Find where the given text appears and provide that cell's center as (X, Y) coordinate. 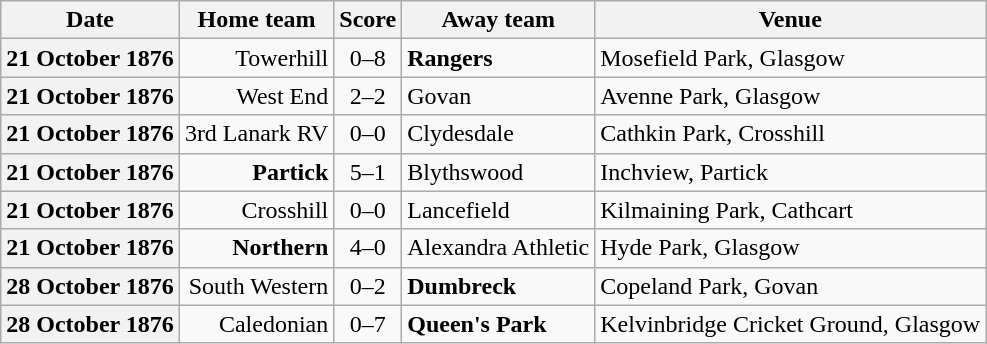
Score (368, 20)
0–8 (368, 58)
Avenne Park, Glasgow (790, 96)
Venue (790, 20)
Queen's Park (498, 324)
Blythswood (498, 172)
Cathkin Park, Crosshill (790, 134)
Inchview, Partick (790, 172)
Clydesdale (498, 134)
Copeland Park, Govan (790, 286)
Home team (256, 20)
Lancefield (498, 210)
5–1 (368, 172)
Date (90, 20)
West End (256, 96)
Dumbreck (498, 286)
Kelvinbridge Cricket Ground, Glasgow (790, 324)
Northern (256, 248)
3rd Lanark RV (256, 134)
Partick (256, 172)
0–7 (368, 324)
4–0 (368, 248)
Alexandra Athletic (498, 248)
Away team (498, 20)
Caledonian (256, 324)
Kilmaining Park, Cathcart (790, 210)
Mosefield Park, Glasgow (790, 58)
South Western (256, 286)
Rangers (498, 58)
Towerhill (256, 58)
2–2 (368, 96)
0–2 (368, 286)
Hyde Park, Glasgow (790, 248)
Crosshill (256, 210)
Govan (498, 96)
